Return [x, y] of the center of cell containing provided text 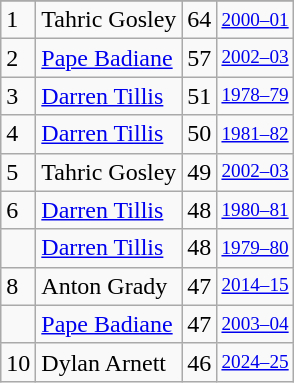
4 [18, 134]
2003–04 [255, 324]
64 [200, 20]
46 [200, 362]
50 [200, 134]
6 [18, 210]
10 [18, 362]
49 [200, 172]
2014–15 [255, 286]
1 [18, 20]
2024–25 [255, 362]
8 [18, 286]
57 [200, 58]
1980–81 [255, 210]
1978–79 [255, 96]
1981–82 [255, 134]
Dylan Arnett [109, 362]
2 [18, 58]
2000–01 [255, 20]
3 [18, 96]
51 [200, 96]
1979–80 [255, 248]
5 [18, 172]
Anton Grady [109, 286]
